Provide the [X, Y] coordinate of the cell's center where the given text is located.  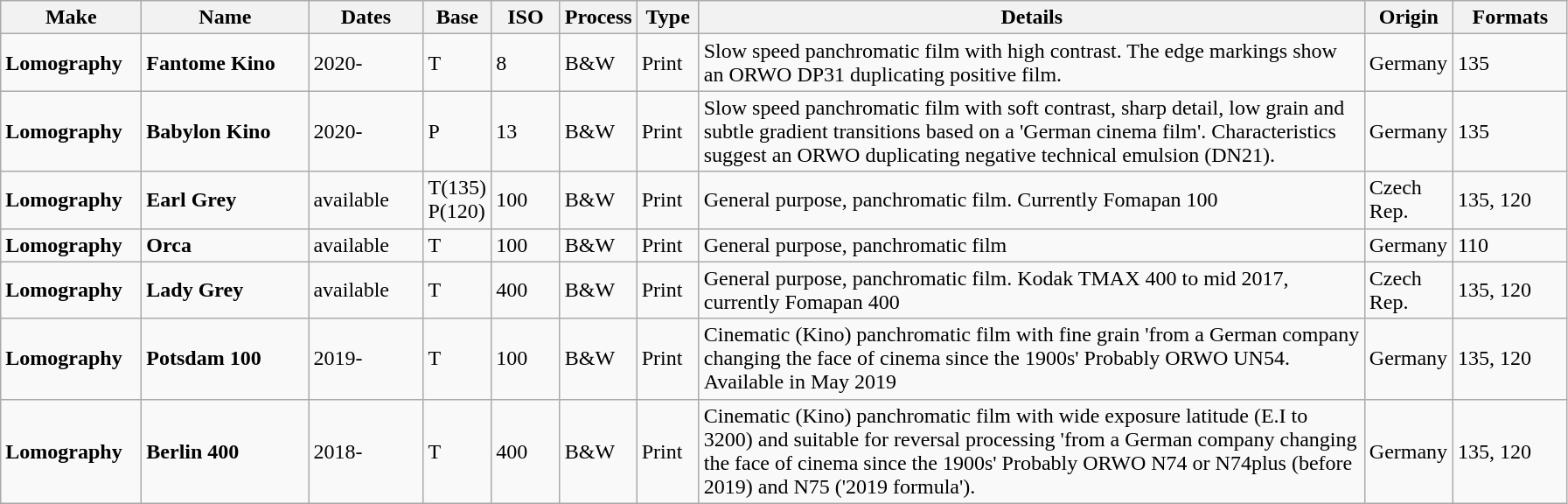
2019- [366, 359]
General purpose, panchromatic film. Kodak TMAX 400 to mid 2017, currently Fomapan 400 [1032, 290]
Dates [366, 17]
ISO [526, 17]
110 [1509, 245]
8 [526, 63]
Type [668, 17]
Details [1032, 17]
Orca [226, 245]
Process [598, 17]
General purpose, panchromatic film [1032, 245]
Formats [1509, 17]
Potsdam 100 [226, 359]
13 [526, 131]
Fantome Kino [226, 63]
Berlin 400 [226, 451]
2018- [366, 451]
Name [226, 17]
Earl Grey [226, 199]
Make [72, 17]
Base [457, 17]
Origin [1408, 17]
Lady Grey [226, 290]
Babylon Kino [226, 131]
General purpose, panchromatic film. Currently Fomapan 100 [1032, 199]
Slow speed panchromatic film with high contrast. The edge markings show an ORWO DP31 duplicating positive film. [1032, 63]
P [457, 131]
T(135) P(120) [457, 199]
